Scan for the cell matching the given text and deliver its (x, y) coordinate at center. 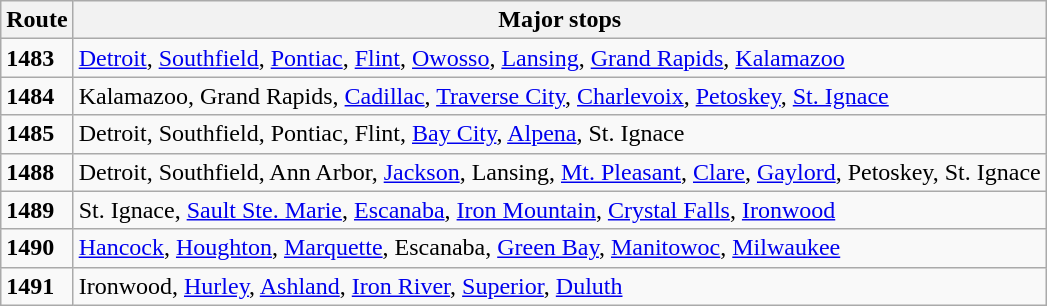
Ironwood, Hurley, Ashland, Iron River, Superior, Duluth (560, 286)
Detroit, Southfield, Pontiac, Flint, Owosso, Lansing, Grand Rapids, Kalamazoo (560, 58)
1488 (37, 172)
1483 (37, 58)
1489 (37, 210)
Kalamazoo, Grand Rapids, Cadillac, Traverse City, Charlevoix, Petoskey, St. Ignace (560, 96)
Route (37, 20)
Hancock, Houghton, Marquette, Escanaba, Green Bay, Manitowoc, Milwaukee (560, 248)
Major stops (560, 20)
1491 (37, 286)
1490 (37, 248)
1484 (37, 96)
1485 (37, 134)
St. Ignace, Sault Ste. Marie, Escanaba, Iron Mountain, Crystal Falls, Ironwood (560, 210)
Detroit, Southfield, Pontiac, Flint, Bay City, Alpena, St. Ignace (560, 134)
Detroit, Southfield, Ann Arbor, Jackson, Lansing, Mt. Pleasant, Clare, Gaylord, Petoskey, St. Ignace (560, 172)
